Find where the given text appears and provide that cell's center as (x, y) coordinate. 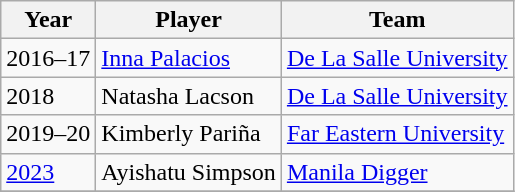
Natasha Lacson (189, 96)
Inna Palacios (189, 58)
Manila Digger (397, 172)
Year (48, 20)
Kimberly Pariña (189, 134)
2019–20 (48, 134)
2023 (48, 172)
2018 (48, 96)
Far Eastern University (397, 134)
2016–17 (48, 58)
Player (189, 20)
Ayishatu Simpson (189, 172)
Team (397, 20)
